For the text-containing cell, return its midpoint in (X, Y) coordinate format. 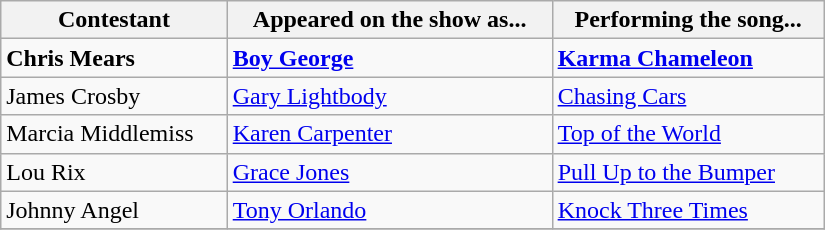
Lou Rix (114, 172)
Appeared on the show as... (390, 20)
Top of the World (688, 134)
James Crosby (114, 96)
Chasing Cars (688, 96)
Performing the song... (688, 20)
Chris Mears (114, 58)
Knock Three Times (688, 210)
Tony Orlando (390, 210)
Pull Up to the Bumper (688, 172)
Marcia Middlemiss (114, 134)
Johnny Angel (114, 210)
Gary Lightbody (390, 96)
Karma Chameleon (688, 58)
Karen Carpenter (390, 134)
Boy George (390, 58)
Contestant (114, 20)
Grace Jones (390, 172)
